For the text-containing cell, return its midpoint in [x, y] coordinate format. 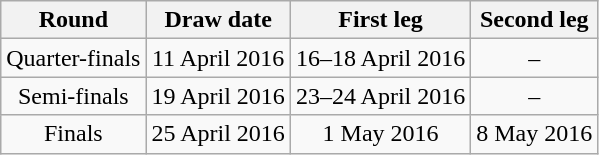
19 April 2016 [218, 96]
Draw date [218, 20]
First leg [380, 20]
25 April 2016 [218, 134]
Quarter-finals [74, 58]
11 April 2016 [218, 58]
1 May 2016 [380, 134]
23–24 April 2016 [380, 96]
Semi-finals [74, 96]
Finals [74, 134]
Round [74, 20]
16–18 April 2016 [380, 58]
Second leg [534, 20]
8 May 2016 [534, 134]
